From the cell containing the given text, extract its center point as (X, Y) coordinate. 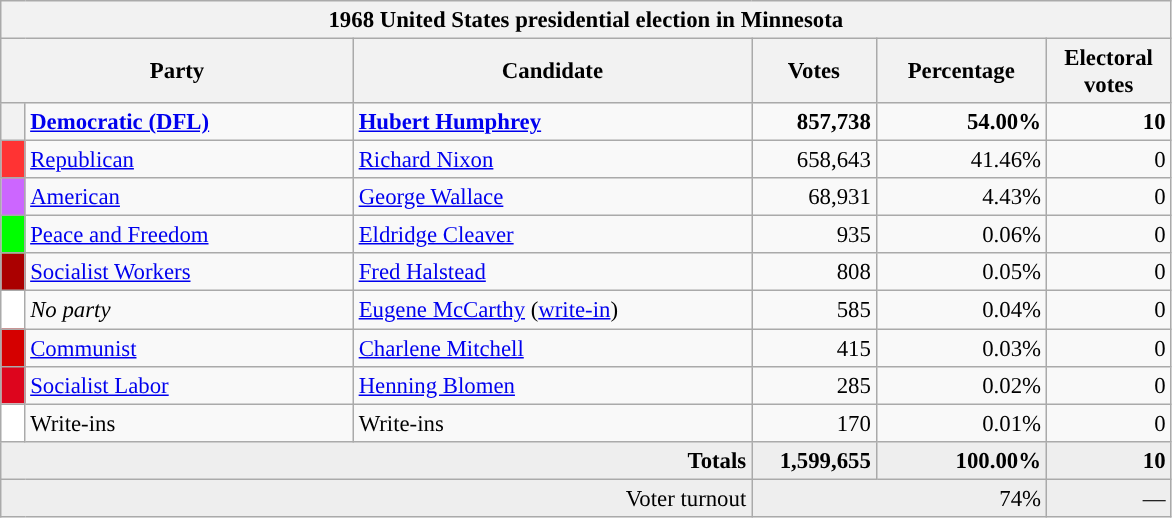
170 (814, 423)
Henning Blomen (552, 385)
Candidate (552, 72)
0.01% (961, 423)
585 (814, 310)
Fred Halstead (552, 273)
857,738 (814, 122)
George Wallace (552, 197)
Votes (814, 72)
Percentage (961, 72)
Republican (189, 160)
285 (814, 385)
0.02% (961, 385)
808 (814, 273)
0.03% (961, 348)
0.06% (961, 235)
Richard Nixon (552, 160)
658,643 (814, 160)
100.00% (961, 460)
1968 United States presidential election in Minnesota (586, 20)
American (189, 197)
Socialist Workers (189, 273)
41.46% (961, 160)
Voter turnout (376, 498)
68,931 (814, 197)
4.43% (961, 197)
Electoral votes (1108, 72)
Democratic (DFL) (189, 122)
Hubert Humphrey (552, 122)
0.05% (961, 273)
Socialist Labor (189, 385)
935 (814, 235)
No party (189, 310)
54.00% (961, 122)
— (1108, 498)
Totals (376, 460)
Eldridge Cleaver (552, 235)
415 (814, 348)
Communist (189, 348)
74% (900, 498)
1,599,655 (814, 460)
Party (178, 72)
Eugene McCarthy (write-in) (552, 310)
Peace and Freedom (189, 235)
Charlene Mitchell (552, 348)
0.04% (961, 310)
